Return the (x, y) coordinate for the center point of the cell that contains the specified text.  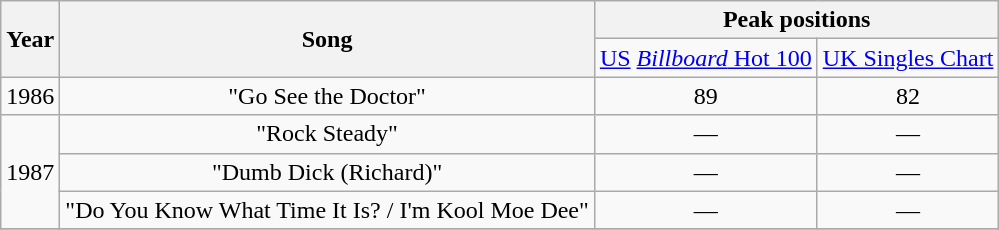
1987 (30, 172)
89 (706, 96)
"Rock Steady" (328, 134)
UK Singles Chart (908, 58)
"Dumb Dick (Richard)" (328, 172)
Peak positions (796, 20)
"Do You Know What Time It Is? / I'm Kool Moe Dee" (328, 210)
"Go See the Doctor" (328, 96)
Song (328, 39)
82 (908, 96)
Year (30, 39)
1986 (30, 96)
US Billboard Hot 100 (706, 58)
